For the text-containing cell, return its midpoint in [X, Y] coordinate format. 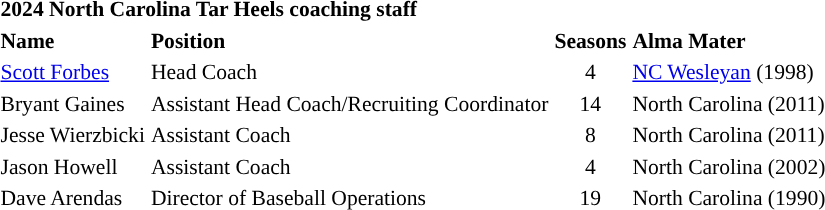
Head Coach [349, 72]
Assistant Head Coach/Recruiting Coordinator [349, 104]
14 [590, 104]
Seasons [590, 40]
8 [590, 135]
Position [349, 40]
